Search for the cell housing the specified text and yield its [x, y] center coordinate. 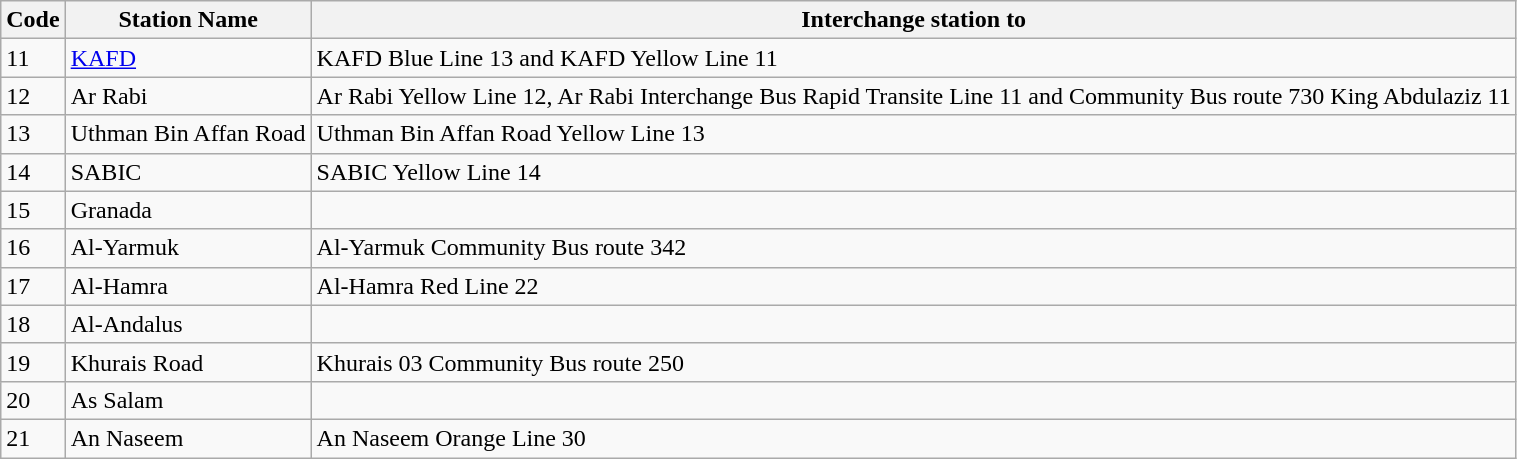
12 [33, 96]
Interchange station to [914, 20]
KAFD Blue Line 13 and KAFD Yellow Line 11 [914, 58]
15 [33, 210]
20 [33, 400]
18 [33, 324]
14 [33, 172]
An Naseem [188, 438]
13 [33, 134]
Al-Yarmuk Community Bus route 342 [914, 248]
As Salam [188, 400]
Station Name [188, 20]
Uthman Bin Affan Road [188, 134]
Al-Yarmuk [188, 248]
Khurais 03 Community Bus route 250 [914, 362]
Al-Hamra Red Line 22 [914, 286]
Granada [188, 210]
17 [33, 286]
Al-Hamra [188, 286]
19 [33, 362]
21 [33, 438]
Uthman Bin Affan Road Yellow Line 13 [914, 134]
Al-Andalus [188, 324]
11 [33, 58]
KAFD [188, 58]
Code [33, 20]
Ar Rabi [188, 96]
Khurais Road [188, 362]
SABIC Yellow Line 14 [914, 172]
16 [33, 248]
Ar Rabi Yellow Line 12, Ar Rabi Interchange Bus Rapid Transite Line 11 and Community Bus route 730 King Abdulaziz 11 [914, 96]
An Naseem Orange Line 30 [914, 438]
SABIC [188, 172]
